Provide the (X, Y) coordinate of the cell's center where the given text is located.  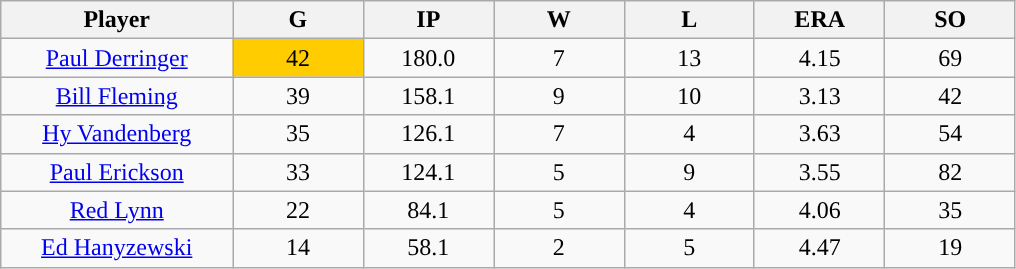
14 (298, 248)
3.13 (819, 96)
4.47 (819, 248)
4.15 (819, 58)
124.1 (428, 172)
126.1 (428, 134)
Red Lynn (117, 210)
13 (689, 58)
Hy Vandenberg (117, 134)
Ed Hanyzewski (117, 248)
Paul Erickson (117, 172)
84.1 (428, 210)
82 (950, 172)
W (559, 20)
SO (950, 20)
3.63 (819, 134)
L (689, 20)
54 (950, 134)
Bill Fleming (117, 96)
58.1 (428, 248)
39 (298, 96)
IP (428, 20)
180.0 (428, 58)
22 (298, 210)
G (298, 20)
158.1 (428, 96)
2 (559, 248)
10 (689, 96)
Paul Derringer (117, 58)
Player (117, 20)
19 (950, 248)
33 (298, 172)
3.55 (819, 172)
69 (950, 58)
4.06 (819, 210)
ERA (819, 20)
